For the text-containing cell, return its midpoint in [X, Y] coordinate format. 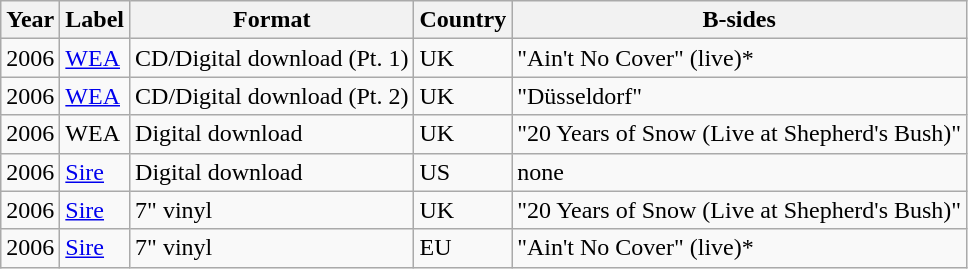
Format [272, 20]
CD/Digital download (Pt. 1) [272, 58]
US [463, 172]
"Düsseldorf" [740, 96]
B-sides [740, 20]
EU [463, 248]
Label [95, 20]
CD/Digital download (Pt. 2) [272, 96]
none [740, 172]
Year [30, 20]
Country [463, 20]
